Locate the cell with the specified text and output its [X, Y] center coordinate. 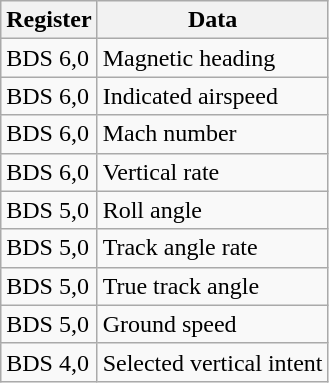
Magnetic heading [212, 58]
True track angle [212, 286]
Track angle rate [212, 248]
Data [212, 20]
Ground speed [212, 324]
Roll angle [212, 210]
Vertical rate [212, 172]
Register [49, 20]
Selected vertical intent [212, 362]
Mach number [212, 134]
BDS 4,0 [49, 362]
Indicated airspeed [212, 96]
